For the text-containing cell, return its midpoint in [x, y] coordinate format. 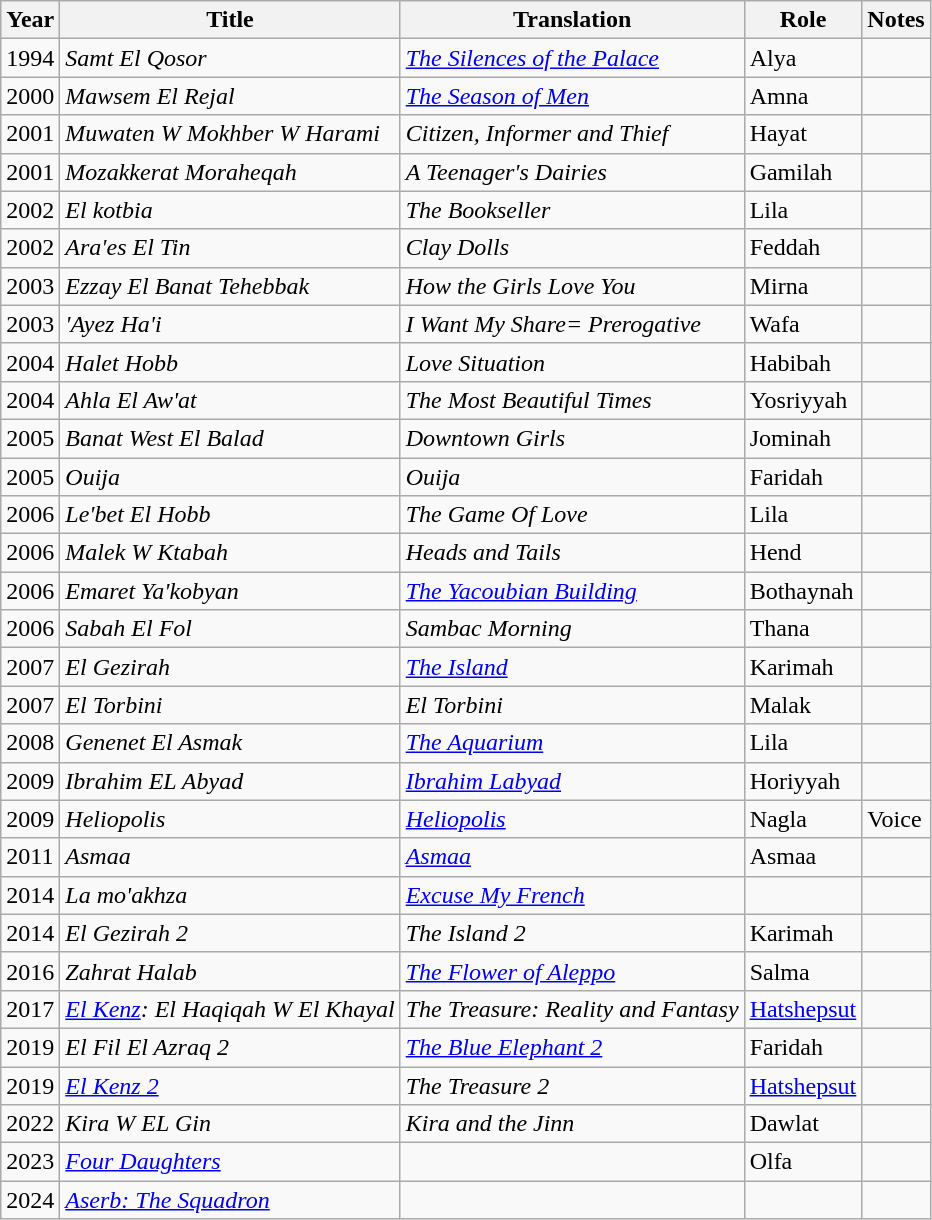
The Game Of Love [572, 515]
The Season of Men [572, 96]
Nagla [803, 819]
The Treasure 2 [572, 1085]
El Gezirah [230, 667]
Emaret Ya'kobyan [230, 591]
The Aquarium [572, 743]
2000 [30, 96]
Jominah [803, 438]
Salma [803, 971]
Genenet El Asmak [230, 743]
The Island [572, 667]
Wafa [803, 324]
The Bookseller [572, 210]
Mirna [803, 286]
Year [30, 20]
Amna [803, 96]
Bothaynah [803, 591]
Hend [803, 553]
The Most Beautiful Times [572, 400]
2017 [30, 1009]
El Gezirah 2 [230, 933]
Four Daughters [230, 1162]
2024 [30, 1200]
The Flower of Aleppo [572, 971]
Banat West El Balad [230, 438]
Feddah [803, 248]
Sabah El Fol [230, 629]
The Island 2 [572, 933]
The Blue Elephant 2 [572, 1047]
Thana [803, 629]
2011 [30, 857]
Horiyyah [803, 781]
Ezzay El Banat Tehebbak [230, 286]
Gamilah [803, 172]
Ibrahim Labyad [572, 781]
Zahrat Halab [230, 971]
'Ayez Ha'i [230, 324]
Olfa [803, 1162]
Downtown Girls [572, 438]
Ibrahim EL Abyad [230, 781]
Habibah [803, 362]
Hayat [803, 134]
Role [803, 20]
Excuse My French [572, 895]
Voice [896, 819]
I Want My Share= Prerogative [572, 324]
Le'bet El Hobb [230, 515]
2023 [30, 1162]
Ahla El Aw'at [230, 400]
Malek W Ktabah [230, 553]
Citizen, Informer and Thief [572, 134]
La mo'akhza [230, 895]
Aserb: The Squadron [230, 1200]
Dawlat [803, 1124]
Samt El Qosor [230, 58]
2022 [30, 1124]
Yosriyyah [803, 400]
El Kenz 2 [230, 1085]
Clay Dolls [572, 248]
A Teenager's Dairies [572, 172]
Malak [803, 705]
2016 [30, 971]
1994 [30, 58]
Kira W EL Gin [230, 1124]
The Yacoubian Building [572, 591]
Halet Hobb [230, 362]
Sambac Morning [572, 629]
2008 [30, 743]
Mawsem El Rejal [230, 96]
Title [230, 20]
Love Situation [572, 362]
Ara'es El Tin [230, 248]
Translation [572, 20]
The Treasure: Reality and Fantasy [572, 1009]
Kira and the Jinn [572, 1124]
How the Girls Love You [572, 286]
Mozakkerat Moraheqah [230, 172]
Notes [896, 20]
Muwaten W Mokhber W Harami [230, 134]
The Silences of the Palace [572, 58]
El kotbia [230, 210]
El Kenz: El Haqiqah W El Khayal [230, 1009]
El Fil El Azraq 2 [230, 1047]
Heads and Tails [572, 553]
Alya [803, 58]
